Return the (X, Y) coordinate for the center point of the cell that contains the specified text.  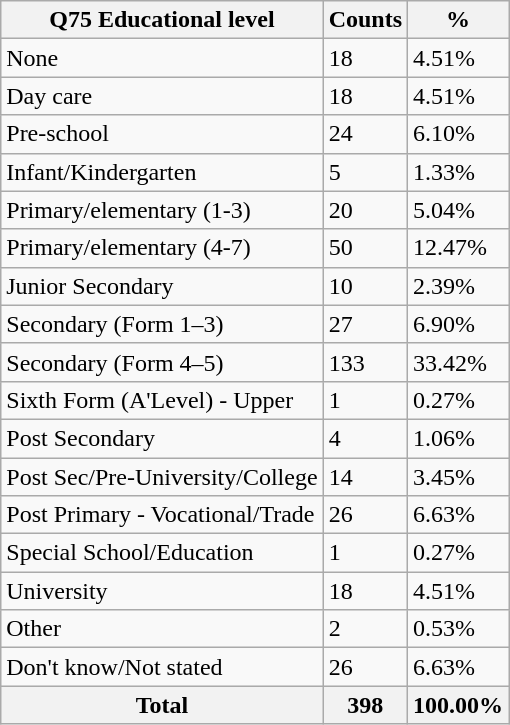
Primary/elementary (4-7) (162, 248)
12.47% (458, 248)
100.00% (458, 705)
Counts (365, 20)
24 (365, 134)
Don't know/Not stated (162, 667)
6.90% (458, 324)
Post Sec/Pre-University/College (162, 477)
Junior Secondary (162, 286)
Primary/elementary (1-3) (162, 210)
1.06% (458, 438)
Post Secondary (162, 438)
398 (365, 705)
Day care (162, 96)
2.39% (458, 286)
University (162, 591)
Special School/Education (162, 553)
4 (365, 438)
14 (365, 477)
Total (162, 705)
5 (365, 172)
6.10% (458, 134)
2 (365, 629)
% (458, 20)
50 (365, 248)
20 (365, 210)
Sixth Form (A'Level) - Upper (162, 400)
33.42% (458, 362)
133 (365, 362)
Secondary (Form 1–3) (162, 324)
1.33% (458, 172)
Other (162, 629)
None (162, 58)
10 (365, 286)
3.45% (458, 477)
0.53% (458, 629)
27 (365, 324)
5.04% (458, 210)
Secondary (Form 4–5) (162, 362)
Infant/Kindergarten (162, 172)
Post Primary - Vocational/Trade (162, 515)
Pre-school (162, 134)
Q75 Educational level (162, 20)
